From the cell containing the given text, extract its center point as [X, Y] coordinate. 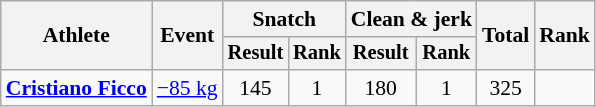
180 [381, 88]
−85 kg [188, 88]
145 [256, 88]
325 [506, 88]
Clean & jerk [412, 19]
Total [506, 36]
Athlete [76, 36]
Snatch [284, 19]
Cristiano Ficco [76, 88]
Event [188, 36]
